Identify which cell holds the provided text, then report its (X, Y) central coordinate. 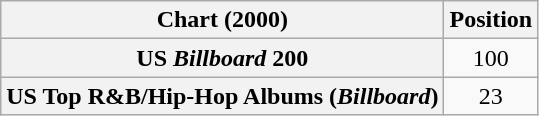
US Top R&B/Hip-Hop Albums (Billboard) (222, 96)
100 (491, 58)
Position (491, 20)
Chart (2000) (222, 20)
23 (491, 96)
US Billboard 200 (222, 58)
